Pinpoint the cell where the given text exists, returning its [x, y] midpoint coordinate. 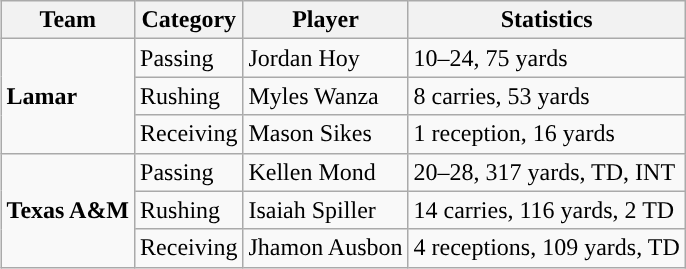
Isaiah Spiller [326, 210]
Lamar [68, 96]
Myles Wanza [326, 96]
Texas A&M [68, 210]
1 reception, 16 yards [546, 134]
Statistics [546, 20]
Category [189, 20]
10–24, 75 yards [546, 58]
Mason Sikes [326, 134]
Team [68, 20]
Kellen Mond [326, 172]
20–28, 317 yards, TD, INT [546, 172]
8 carries, 53 yards [546, 96]
14 carries, 116 yards, 2 TD [546, 210]
Jhamon Ausbon [326, 248]
Jordan Hoy [326, 58]
Player [326, 20]
4 receptions, 109 yards, TD [546, 248]
